Search for the cell housing the specified text and yield its [x, y] center coordinate. 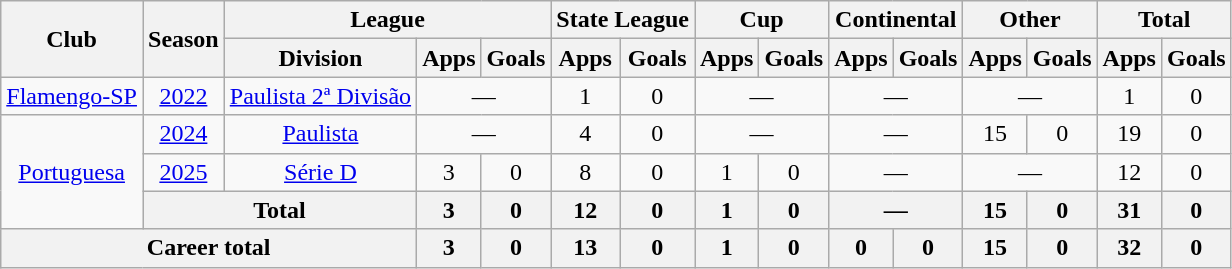
Flamengo-SP [72, 96]
2025 [183, 172]
32 [1129, 248]
Série D [320, 172]
31 [1129, 210]
8 [586, 172]
2024 [183, 134]
4 [586, 134]
Career total [209, 248]
Cup [761, 20]
Division [320, 58]
Continental [896, 20]
Club [72, 39]
Season [183, 39]
Other [1030, 20]
19 [1129, 134]
State League [623, 20]
Paulista [320, 134]
League [388, 20]
13 [586, 248]
Paulista 2ª Divisão [320, 96]
2022 [183, 96]
Portuguesa [72, 172]
